Search for the cell housing the specified text and yield its [X, Y] center coordinate. 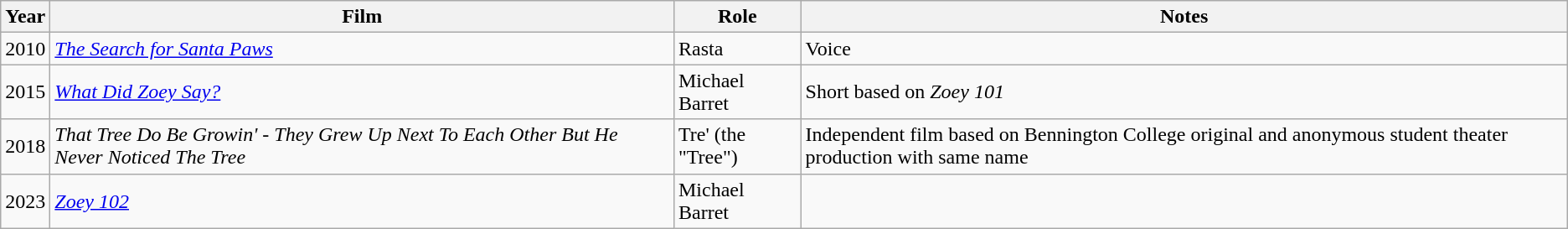
What Did Zoey Say? [362, 92]
Film [362, 17]
2015 [25, 92]
Short based on Zoey 101 [1184, 92]
Notes [1184, 17]
Zoey 102 [362, 201]
Tre' (the "Tree") [737, 146]
That Tree Do Be Growin' - They Grew Up Next To Each Other But He Never Noticed The Tree [362, 146]
Independent film based on Bennington College original and anonymous student theater production with same name [1184, 146]
2018 [25, 146]
The Search for Santa Paws [362, 49]
2023 [25, 201]
Year [25, 17]
Voice [1184, 49]
Role [737, 17]
2010 [25, 49]
Rasta [737, 49]
